Output the (X, Y) coordinate of the center of the cell containing the given text.  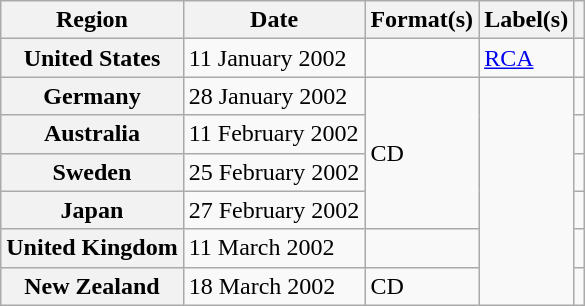
18 March 2002 (274, 286)
Label(s) (526, 20)
RCA (526, 58)
New Zealand (92, 286)
11 January 2002 (274, 58)
28 January 2002 (274, 96)
11 February 2002 (274, 134)
Date (274, 20)
United States (92, 58)
27 February 2002 (274, 210)
11 March 2002 (274, 248)
Region (92, 20)
Format(s) (422, 20)
United Kingdom (92, 248)
25 February 2002 (274, 172)
Germany (92, 96)
Sweden (92, 172)
Japan (92, 210)
Australia (92, 134)
